Return the (X, Y) coordinate for the center point of the cell that contains the specified text.  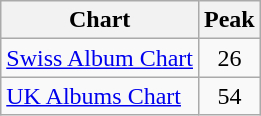
Chart (100, 20)
26 (230, 58)
UK Albums Chart (100, 96)
54 (230, 96)
Peak (230, 20)
Swiss Album Chart (100, 58)
